Extract the (X, Y) coordinate from the center of the cell holding the provided text.  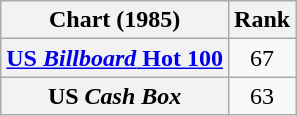
US Cash Box (115, 96)
Chart (1985) (115, 20)
63 (262, 96)
67 (262, 58)
Rank (262, 20)
US Billboard Hot 100 (115, 58)
